From the cell containing the given text, extract its center point as [X, Y] coordinate. 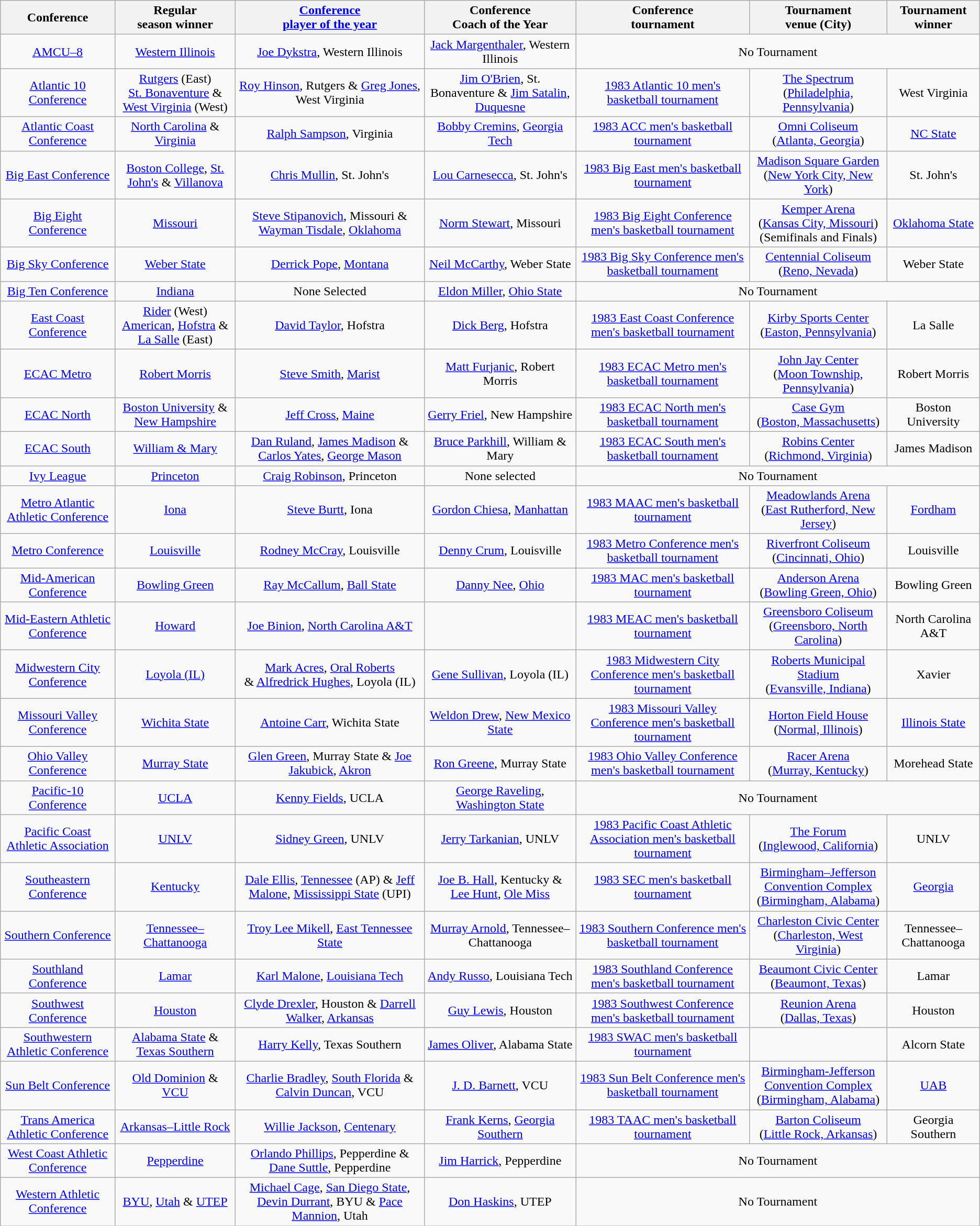
1983 Ohio Valley Conference men's basketball tournament [663, 763]
1983 SEC men's basketball tournament [663, 887]
ECAC South [58, 448]
James Oliver, Alabama State [500, 1044]
Roberts Municipal Stadium(Evansville, Indiana) [818, 674]
Alcorn State [934, 1044]
Antoine Carr, Wichita State [330, 722]
Mid-Eastern Athletic Conference [58, 626]
Alabama State & Texas Southern [175, 1044]
Neil McCarthy, Weber State [500, 264]
Ray McCallum, Ball State [330, 585]
Dan Ruland, James Madison &Carlos Yates, George Mason [330, 448]
North Carolina A&T [934, 626]
Horton Field House(Normal, Illinois) [818, 722]
St. John's [934, 175]
Sun Belt Conference [58, 1085]
Oklahoma State [934, 223]
Jim Harrick, Pepperdine [500, 1161]
La Salle [934, 325]
Big Ten Conference [58, 291]
Anderson Arena(Bowling Green, Ohio) [818, 585]
Fordham [934, 510]
Chris Mullin, St. John's [330, 175]
1983 Southland Conference men's basketball tournament [663, 976]
Birmingham–Jefferson Convention Complex(Birmingham, Alabama) [818, 887]
BYU, Utah & UTEP [175, 1202]
None selected [500, 476]
Jack Margenthaler, Western Illinois [500, 51]
Robins Center(Richmond, Virginia) [818, 448]
Xavier [934, 674]
Princeton [175, 476]
Missouri [175, 223]
NC State [934, 134]
1983 ECAC North men's basketball tournament [663, 415]
Bobby Cremins, Georgia Tech [500, 134]
Riverfront Coliseum(Cincinnati, Ohio) [818, 551]
Eldon Miller, Ohio State [500, 291]
Iona [175, 510]
West Virginia [934, 93]
Guy Lewis, Houston [500, 1010]
Charleston Civic Center(Charleston, West Virginia) [818, 935]
Omni Coliseum(Atlanta, Georgia) [818, 134]
Mid-American Conference [58, 585]
Bruce Parkhill, William & Mary [500, 448]
1983 ECAC Metro men's basketball tournament [663, 373]
Danny Nee, Ohio [500, 585]
Big Sky Conference [58, 264]
1983 SWAC men's basketball tournament [663, 1044]
Beaumont Civic Center(Beaumont, Texas) [818, 976]
Georgia Southern [934, 1127]
Southland Conference [58, 976]
Gene Sullivan, Loyola (IL) [500, 674]
Old Dominion & VCU [175, 1085]
None Selected [330, 291]
Dale Ellis, Tennessee (AP) & Jeff Malone, Mississippi State (UPI) [330, 887]
Craig Robinson, Princeton [330, 476]
Conference tournament [663, 18]
West Coast Athletic Conference [58, 1161]
Charlie Bradley, South Florida & Calvin Duncan, VCU [330, 1085]
Southern Conference [58, 935]
1983 Atlantic 10 men's basketball tournament [663, 93]
Clyde Drexler, Houston & Darrell Walker, Arkansas [330, 1010]
Kenny Fields, UCLA [330, 798]
Meadowlands Arena(East Rutherford, New Jersey) [818, 510]
The Spectrum(Philadelphia, Pennsylvania) [818, 93]
1983 MAAC men's basketball tournament [663, 510]
Jim O'Brien, St. Bonaventure & Jim Satalin, Duquesne [500, 93]
Steve Smith, Marist [330, 373]
Reunion Arena(Dallas, Texas) [818, 1010]
Gerry Friel, New Hampshire [500, 415]
Boston University [934, 415]
Howard [175, 626]
East Coast Conference [58, 325]
Rutgers (East)St. Bonaventure & West Virginia (West) [175, 93]
Ralph Sampson, Virginia [330, 134]
Centennial Coliseum(Reno, Nevada) [818, 264]
1983 TAAC men's basketball tournament [663, 1127]
Southwestern Athletic Conference [58, 1044]
Mark Acres, Oral Roberts& Alfredrick Hughes, Loyola (IL) [330, 674]
1983 Southwest Conference men's basketball tournament [663, 1010]
1983 Missouri Valley Conference men's basketball tournament [663, 722]
Weldon Drew, New Mexico State [500, 722]
Greensboro Coliseum(Greensboro, North Carolina) [818, 626]
Morehead State [934, 763]
Western Illinois [175, 51]
1983 Southern Conference men's basketball tournament [663, 935]
Indiana [175, 291]
William & Mary [175, 448]
Arkansas–Little Rock [175, 1127]
Ivy League [58, 476]
Orlando Phillips, Pepperdine & Dane Suttle, Pepperdine [330, 1161]
Birmingham-Jefferson Convention Complex(Birmingham, Alabama) [818, 1085]
UCLA [175, 798]
Jeff Cross, Maine [330, 415]
Southwest Conference [58, 1010]
James Madison [934, 448]
Conference player of the year [330, 18]
Ron Greene, Murray State [500, 763]
Ohio Valley Conference [58, 763]
Frank Kerns, Georgia Southern [500, 1127]
Wichita State [175, 722]
Dick Berg, Hofstra [500, 325]
Matt Furjanic, Robert Morris [500, 373]
Boston College, St. John's & Villanova [175, 175]
Conference Coach of the Year [500, 18]
Racer Arena(Murray, Kentucky) [818, 763]
1983 Big East men's basketball tournament [663, 175]
1983 ACC men's basketball tournament [663, 134]
ECAC Metro [58, 373]
1983 Pacific Coast Athletic Association men's basketball tournament [663, 839]
Sidney Green, UNLV [330, 839]
Loyola (IL) [175, 674]
Norm Stewart, Missouri [500, 223]
Pepperdine [175, 1161]
Tournament winner [934, 18]
1983 MAC men's basketball tournament [663, 585]
1983 Sun Belt Conference men's basketball tournament [663, 1085]
Harry Kelly, Texas Southern [330, 1044]
Midwestern City Conference [58, 674]
Atlantic Coast Conference [58, 134]
1983 MEAC men's basketball tournament [663, 626]
Kentucky [175, 887]
Pacific-10 Conference [58, 798]
Joe B. Hall, Kentucky & Lee Hunt, Ole Miss [500, 887]
The Forum(Inglewood, California) [818, 839]
Western Athletic Conference [58, 1202]
George Raveling, Washington State [500, 798]
John Jay Center(Moon Township, Pennsylvania) [818, 373]
Denny Crum, Louisville [500, 551]
Pacific Coast Athletic Association [58, 839]
AMCU–8 [58, 51]
Illinois State [934, 722]
Roy Hinson, Rutgers & Greg Jones, West Virginia [330, 93]
Case Gym(Boston, Massachusetts) [818, 415]
Metro Conference [58, 551]
Rider (West)American, Hofstra & La Salle (East) [175, 325]
Kemper Arena(Kansas City, Missouri)(Semifinals and Finals) [818, 223]
1983 Midwestern City Conference men's basketball tournament [663, 674]
Troy Lee Mikell, East Tennessee State [330, 935]
Andy Russo, Louisiana Tech [500, 976]
1983 Big Eight Conference men's basketball tournament [663, 223]
Jerry Tarkanian, UNLV [500, 839]
Tournament venue (City) [818, 18]
Willie Jackson, Centenary [330, 1127]
ECAC North [58, 415]
Metro Atlantic Athletic Conference [58, 510]
Southeastern Conference [58, 887]
Karl Malone, Louisiana Tech [330, 976]
Joe Binion, North Carolina A&T [330, 626]
1983 Big Sky Conference men's basketball tournament [663, 264]
Joe Dykstra, Western Illinois [330, 51]
Glen Green, Murray State & Joe Jakubick, Akron [330, 763]
Murray Arnold, Tennessee–Chattanooga [500, 935]
Regular season winner [175, 18]
Boston University & New Hampshire [175, 415]
Gordon Chiesa, Manhattan [500, 510]
Atlantic 10 Conference [58, 93]
Don Haskins, UTEP [500, 1202]
Big Eight Conference [58, 223]
Lou Carnesecca, St. John's [500, 175]
1983 East Coast Conference men's basketball tournament [663, 325]
Michael Cage, San Diego State, Devin Durrant, BYU & Pace Mannion, Utah [330, 1202]
Georgia [934, 887]
Kirby Sports Center(Easton, Pennsylvania) [818, 325]
J. D. Barnett, VCU [500, 1085]
Conference [58, 18]
Trans America Athletic Conference [58, 1127]
Murray State [175, 763]
UAB [934, 1085]
Rodney McCray, Louisville [330, 551]
Barton Coliseum(Little Rock, Arkansas) [818, 1127]
Missouri Valley Conference [58, 722]
David Taylor, Hofstra [330, 325]
1983 Metro Conference men's basketball tournament [663, 551]
North Carolina & Virginia [175, 134]
Madison Square Garden(New York City, New York) [818, 175]
1983 ECAC South men's basketball tournament [663, 448]
Derrick Pope, Montana [330, 264]
Steve Stipanovich, Missouri &Wayman Tisdale, Oklahoma [330, 223]
Steve Burtt, Iona [330, 510]
Big East Conference [58, 175]
